From the cell containing the given text, extract its center point as (x, y) coordinate. 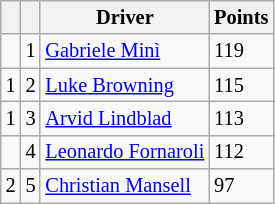
Points (241, 17)
115 (241, 85)
Driver (124, 17)
3 (31, 118)
Arvid Lindblad (124, 118)
97 (241, 186)
Gabriele Minì (124, 51)
113 (241, 118)
112 (241, 152)
Leonardo Fornaroli (124, 152)
Luke Browning (124, 85)
Christian Mansell (124, 186)
5 (31, 186)
119 (241, 51)
4 (31, 152)
